Extract the (X, Y) coordinate from the center of the cell holding the provided text.  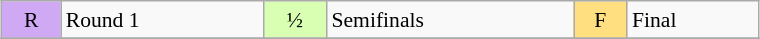
R (32, 20)
F (600, 20)
Final (693, 20)
Round 1 (162, 20)
Semifinals (450, 20)
½ (294, 20)
